For the text-containing cell, return its midpoint in [X, Y] coordinate format. 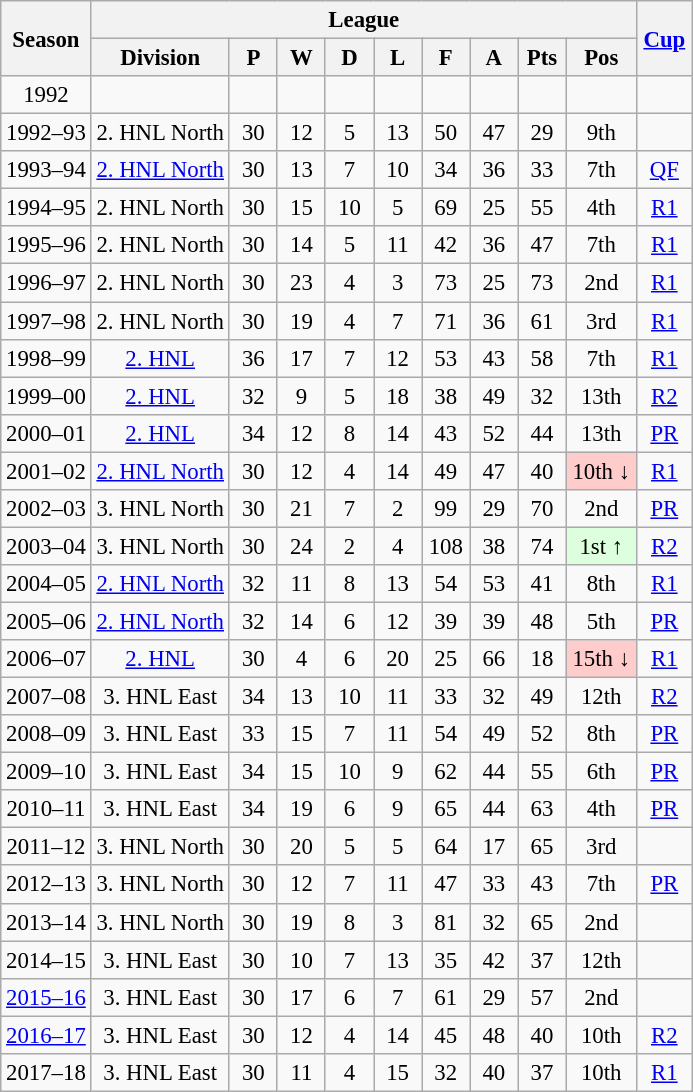
2014–15 [46, 960]
2017–18 [46, 1073]
2001–02 [46, 471]
F [446, 58]
1996–97 [46, 283]
74 [542, 546]
1997–98 [46, 321]
24 [301, 546]
2000–01 [46, 433]
5th [602, 621]
15th ↓ [602, 659]
2012–13 [46, 885]
1st ↑ [602, 546]
League [364, 20]
2005–06 [46, 621]
2016–17 [46, 1035]
2013–14 [46, 922]
Cup [665, 38]
70 [542, 509]
P [253, 58]
2008–09 [46, 734]
1999–00 [46, 396]
21 [301, 509]
58 [542, 358]
35 [446, 960]
Pts [542, 58]
1992 [46, 95]
1995–96 [46, 245]
23 [301, 283]
2006–07 [46, 659]
W [301, 58]
81 [446, 922]
Division [160, 58]
2015–16 [46, 997]
1992–93 [46, 133]
50 [446, 133]
6th [602, 772]
Pos [602, 58]
1998–99 [46, 358]
2011–12 [46, 847]
2003–04 [46, 546]
2010–11 [46, 809]
2007–08 [46, 697]
A [494, 58]
10th ↓ [602, 471]
2004–05 [46, 584]
1994–95 [46, 208]
45 [446, 1035]
62 [446, 772]
Season [46, 38]
57 [542, 997]
69 [446, 208]
9th [602, 133]
2002–03 [46, 509]
99 [446, 509]
1993–94 [46, 170]
L [398, 58]
66 [494, 659]
71 [446, 321]
41 [542, 584]
108 [446, 546]
64 [446, 847]
2009–10 [46, 772]
63 [542, 809]
D [349, 58]
QF [665, 170]
